For the text-containing cell, return its midpoint in (X, Y) coordinate format. 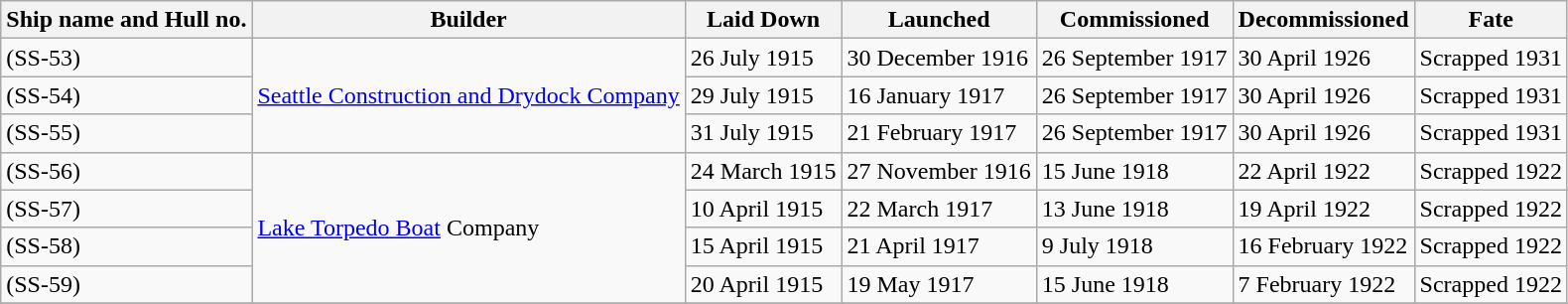
Builder (468, 20)
13 June 1918 (1134, 209)
29 July 1915 (763, 95)
10 April 1915 (763, 209)
24 March 1915 (763, 171)
Decommissioned (1324, 20)
(SS-57) (127, 209)
(SS-53) (127, 58)
(SS-59) (127, 284)
Laid Down (763, 20)
21 April 1917 (939, 246)
9 July 1918 (1134, 246)
16 January 1917 (939, 95)
(SS-55) (127, 133)
(SS-54) (127, 95)
(SS-58) (127, 246)
Seattle Construction and Drydock Company (468, 95)
Launched (939, 20)
19 May 1917 (939, 284)
30 December 1916 (939, 58)
31 July 1915 (763, 133)
21 February 1917 (939, 133)
Commissioned (1134, 20)
16 February 1922 (1324, 246)
7 February 1922 (1324, 284)
27 November 1916 (939, 171)
Fate (1491, 20)
Lake Torpedo Boat Company (468, 228)
26 July 1915 (763, 58)
(SS-56) (127, 171)
15 April 1915 (763, 246)
20 April 1915 (763, 284)
22 March 1917 (939, 209)
19 April 1922 (1324, 209)
Ship name and Hull no. (127, 20)
22 April 1922 (1324, 171)
